For the text-containing cell, return its midpoint in (x, y) coordinate format. 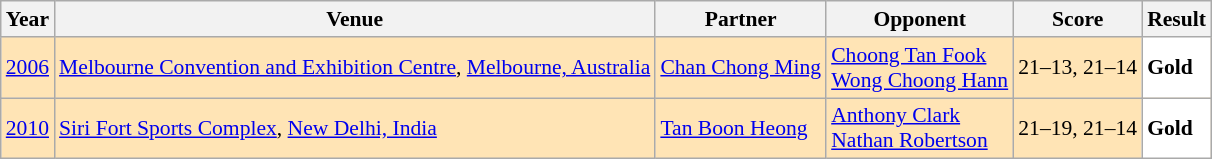
21–19, 21–14 (1078, 128)
Score (1078, 19)
Partner (740, 19)
Anthony Clark Nathan Robertson (920, 128)
21–13, 21–14 (1078, 68)
Choong Tan Fook Wong Choong Hann (920, 68)
Tan Boon Heong (740, 128)
Result (1176, 19)
Venue (354, 19)
Opponent (920, 19)
2006 (28, 68)
Year (28, 19)
Melbourne Convention and Exhibition Centre, Melbourne, Australia (354, 68)
Siri Fort Sports Complex, New Delhi, India (354, 128)
Chan Chong Ming (740, 68)
2010 (28, 128)
